Capture the cell that displays the provided text and extract its (x, y) central coordinate. 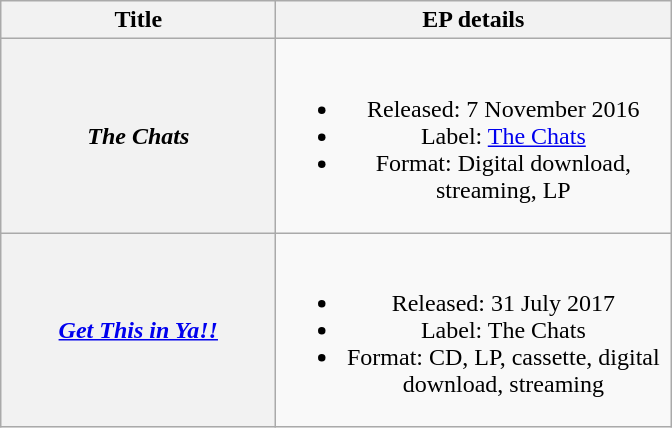
EP details (474, 20)
Get This in Ya!! (138, 330)
The Chats (138, 136)
Released: 7 November 2016Label: The ChatsFormat: Digital download, streaming, LP (474, 136)
Title (138, 20)
Released: 31 July 2017Label: The ChatsFormat: CD, LP, cassette, digital download, streaming (474, 330)
